Output the (x, y) coordinate of the center of the cell containing the given text.  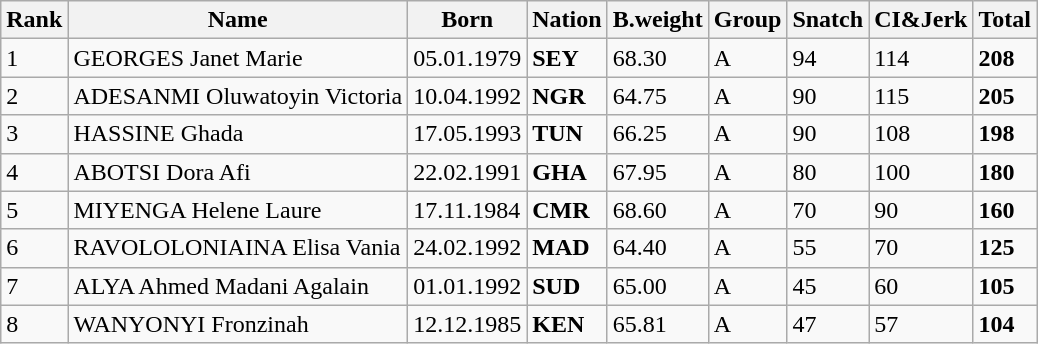
Nation (567, 20)
22.02.1991 (468, 172)
24.02.1992 (468, 248)
01.01.1992 (468, 286)
64.40 (658, 248)
66.25 (658, 134)
100 (921, 172)
65.00 (658, 286)
ADESANMI Oluwatoyin Victoria (238, 96)
NGR (567, 96)
125 (1005, 248)
Rank (34, 20)
MAD (567, 248)
Snatch (828, 20)
114 (921, 58)
94 (828, 58)
198 (1005, 134)
108 (921, 134)
65.81 (658, 324)
7 (34, 286)
68.30 (658, 58)
160 (1005, 210)
205 (1005, 96)
Born (468, 20)
208 (1005, 58)
6 (34, 248)
180 (1005, 172)
05.01.1979 (468, 58)
5 (34, 210)
105 (1005, 286)
RAVOLOLONIAINA Elisa Vania (238, 248)
68.60 (658, 210)
80 (828, 172)
104 (1005, 324)
17.11.1984 (468, 210)
CI&Jerk (921, 20)
Group (748, 20)
12.12.1985 (468, 324)
55 (828, 248)
8 (34, 324)
1 (34, 58)
GEORGES Janet Marie (238, 58)
10.04.1992 (468, 96)
GHA (567, 172)
KEN (567, 324)
67.95 (658, 172)
SEY (567, 58)
45 (828, 286)
TUN (567, 134)
Name (238, 20)
3 (34, 134)
Total (1005, 20)
HASSINE Ghada (238, 134)
MIYENGA Helene Laure (238, 210)
ABOTSI Dora Afi (238, 172)
60 (921, 286)
WANYONYI Fronzinah (238, 324)
4 (34, 172)
64.75 (658, 96)
17.05.1993 (468, 134)
SUD (567, 286)
115 (921, 96)
ALYA Ahmed Madani Agalain (238, 286)
57 (921, 324)
47 (828, 324)
CMR (567, 210)
B.weight (658, 20)
2 (34, 96)
